Pinpoint the cell where the given text exists, returning its [X, Y] midpoint coordinate. 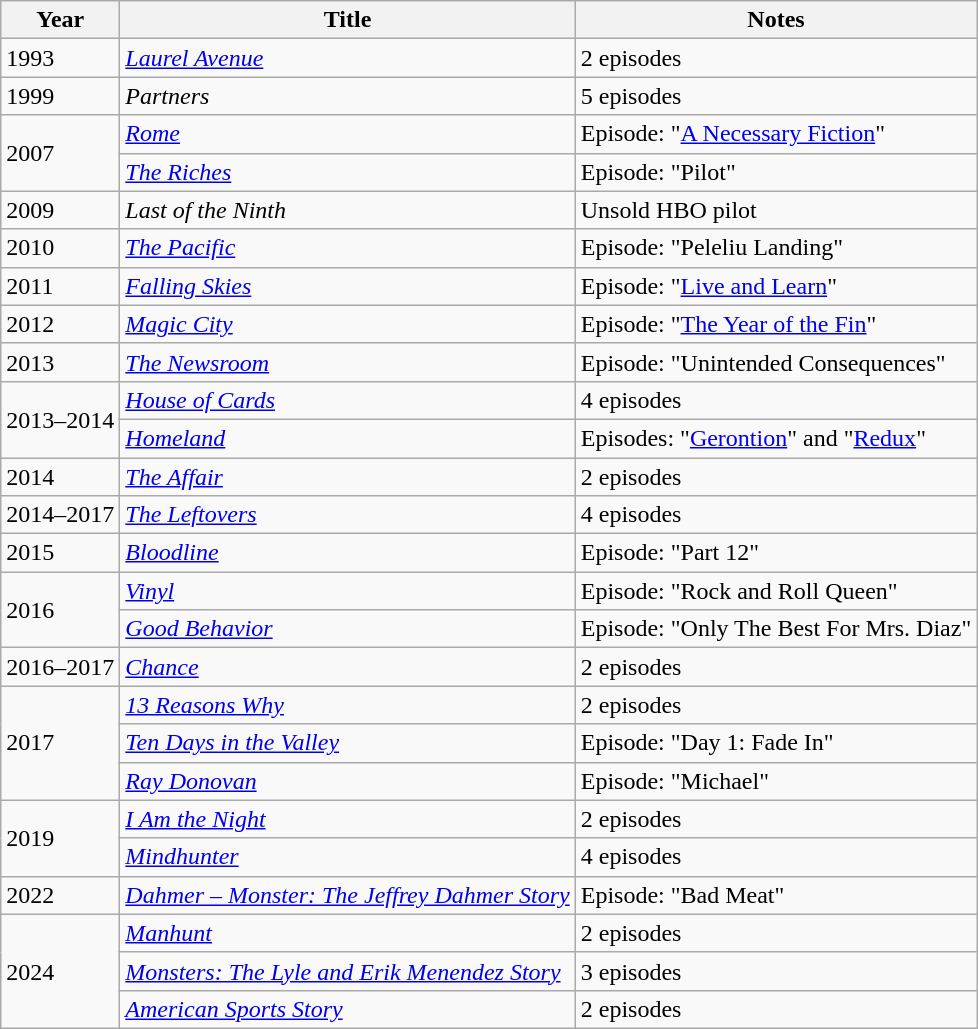
2014–2017 [60, 515]
I Am the Night [348, 819]
Last of the Ninth [348, 210]
Chance [348, 667]
2016 [60, 610]
The Pacific [348, 248]
American Sports Story [348, 1009]
Episode: "Day 1: Fade In" [776, 743]
Episodes: "Gerontion" and "Redux" [776, 438]
Good Behavior [348, 629]
2011 [60, 286]
Bloodline [348, 553]
Falling Skies [348, 286]
5 episodes [776, 96]
Episode: "Only The Best For Mrs. Diaz" [776, 629]
Dahmer – Monster: The Jeffrey Dahmer Story [348, 895]
2022 [60, 895]
House of Cards [348, 400]
2024 [60, 971]
Episode: "Michael" [776, 781]
2009 [60, 210]
Episode: "Unintended Consequences" [776, 362]
Ray Donovan [348, 781]
Episode: "Live and Learn" [776, 286]
2019 [60, 838]
Episode: "The Year of the Fin" [776, 324]
The Affair [348, 477]
The Newsroom [348, 362]
Title [348, 20]
Episode: "A Necessary Fiction" [776, 134]
2007 [60, 153]
Monsters: The Lyle and Erik Menendez Story [348, 971]
Episode: "Rock and Roll Queen" [776, 591]
Mindhunter [348, 857]
Episode: "Part 12" [776, 553]
2012 [60, 324]
2017 [60, 743]
Unsold HBO pilot [776, 210]
Episode: "Peleliu Landing" [776, 248]
Episode: "Bad Meat" [776, 895]
Homeland [348, 438]
2014 [60, 477]
Laurel Avenue [348, 58]
13 Reasons Why [348, 705]
The Riches [348, 172]
Episode: "Pilot" [776, 172]
2013–2014 [60, 419]
Partners [348, 96]
2010 [60, 248]
1993 [60, 58]
3 episodes [776, 971]
Year [60, 20]
1999 [60, 96]
Ten Days in the Valley [348, 743]
Vinyl [348, 591]
Magic City [348, 324]
The Leftovers [348, 515]
2013 [60, 362]
2015 [60, 553]
2016–2017 [60, 667]
Manhunt [348, 933]
Notes [776, 20]
Rome [348, 134]
